Extract the [x, y] coordinate from the center of the cell holding the provided text.  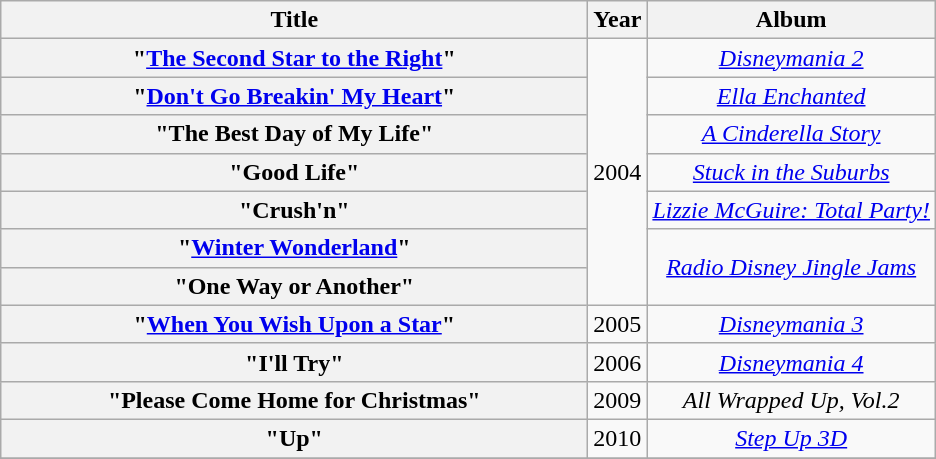
"Up" [294, 438]
"Don't Go Breakin' My Heart" [294, 96]
"The Best Day of My Life" [294, 134]
"When You Wish Upon a Star" [294, 324]
Lizzie McGuire: Total Party! [792, 210]
"One Way or Another" [294, 286]
Disneymania 4 [792, 362]
2005 [618, 324]
Radio Disney Jingle Jams [792, 267]
"The Second Star to the Right" [294, 58]
"I'll Try" [294, 362]
"Good Life" [294, 172]
2006 [618, 362]
"Please Come Home for Christmas" [294, 400]
Year [618, 20]
"Winter Wonderland" [294, 248]
Title [294, 20]
Stuck in the Suburbs [792, 172]
Disneymania 3 [792, 324]
2010 [618, 438]
Disneymania 2 [792, 58]
2009 [618, 400]
Step Up 3D [792, 438]
2004 [618, 172]
A Cinderella Story [792, 134]
Ella Enchanted [792, 96]
All Wrapped Up, Vol.2 [792, 400]
"Crush'n" [294, 210]
Album [792, 20]
